Search for the cell housing the specified text and yield its (x, y) center coordinate. 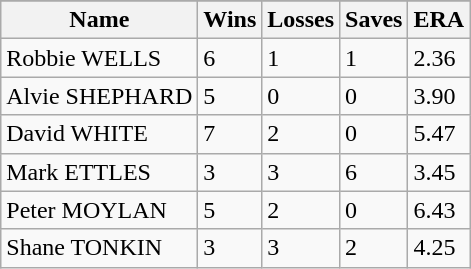
Name (100, 20)
3.90 (439, 96)
Saves (374, 20)
Alvie SHEPHARD (100, 96)
Peter MOYLAN (100, 210)
Losses (301, 20)
5.47 (439, 134)
Mark ETTLES (100, 172)
ERA (439, 20)
7 (230, 134)
Robbie WELLS (100, 58)
3.45 (439, 172)
Wins (230, 20)
Shane TONKIN (100, 248)
4.25 (439, 248)
David WHITE (100, 134)
6.43 (439, 210)
2.36 (439, 58)
